Find where the given text appears and provide that cell's center as [X, Y] coordinate. 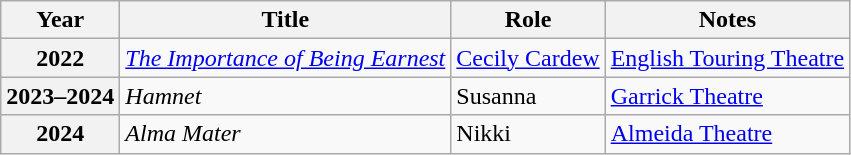
The Importance of Being Earnest [286, 58]
2022 [60, 58]
Notes [727, 20]
2023–2024 [60, 96]
Alma Mater [286, 134]
English Touring Theatre [727, 58]
Year [60, 20]
Title [286, 20]
Almeida Theatre [727, 134]
Susanna [528, 96]
Garrick Theatre [727, 96]
2024 [60, 134]
Role [528, 20]
Nikki [528, 134]
Cecily Cardew [528, 58]
Hamnet [286, 96]
